Provide the (x, y) coordinate of the cell's center where the given text is located.  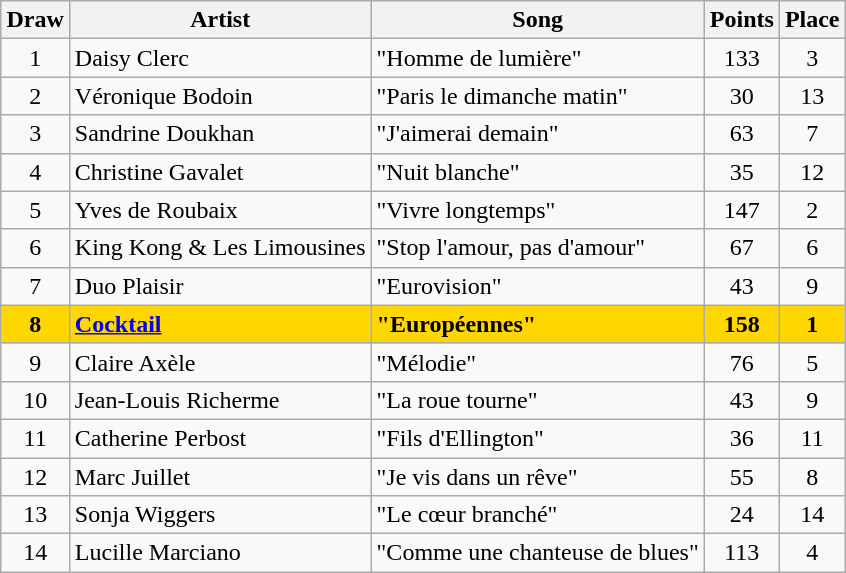
Artist (220, 20)
Song (538, 20)
"Nuit blanche" (538, 172)
147 (742, 210)
"La roue tourne" (538, 400)
"Mélodie" (538, 362)
158 (742, 324)
67 (742, 248)
"J'aimerai demain" (538, 134)
10 (35, 400)
"Comme une chanteuse de blues" (538, 553)
Draw (35, 20)
55 (742, 477)
Daisy Clerc (220, 58)
"Fils d'Ellington" (538, 438)
"Paris le dimanche matin" (538, 96)
113 (742, 553)
133 (742, 58)
Place (812, 20)
"Je vis dans un rêve" (538, 477)
Points (742, 20)
King Kong & Les Limousines (220, 248)
Claire Axèle (220, 362)
Sonja Wiggers (220, 515)
Duo Plaisir (220, 286)
Lucille Marciano (220, 553)
Cocktail (220, 324)
Véronique Bodoin (220, 96)
"Eurovision" (538, 286)
Yves de Roubaix (220, 210)
"Vivre longtemps" (538, 210)
Jean-Louis Richerme (220, 400)
36 (742, 438)
"Stop l'amour, pas d'amour" (538, 248)
Christine Gavalet (220, 172)
24 (742, 515)
Marc Juillet (220, 477)
Catherine Perbost (220, 438)
30 (742, 96)
63 (742, 134)
"Le cœur branché" (538, 515)
"Homme de lumière" (538, 58)
"Européennes" (538, 324)
76 (742, 362)
Sandrine Doukhan (220, 134)
35 (742, 172)
